Identify which cell holds the provided text, then report its [x, y] central coordinate. 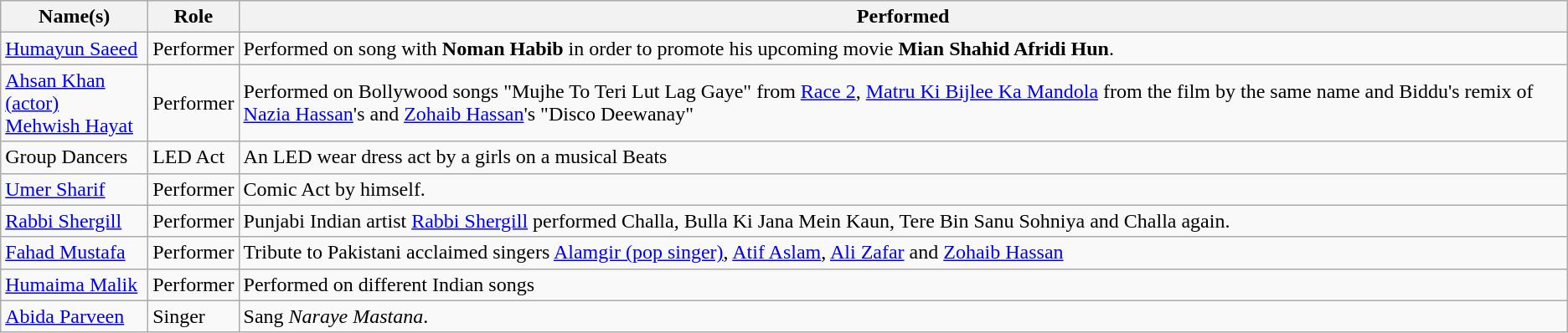
Abida Parveen [75, 316]
Performed on song with Noman Habib in order to promote his upcoming movie Mian Shahid Afridi Hun. [903, 49]
Performed [903, 17]
Punjabi Indian artist Rabbi Shergill performed Challa, Bulla Ki Jana Mein Kaun, Tere Bin Sanu Sohniya and Challa again. [903, 221]
LED Act [193, 157]
Humayun Saeed [75, 49]
Name(s) [75, 17]
An LED wear dress act by a girls on a musical Beats [903, 157]
Group Dancers [75, 157]
Tribute to Pakistani acclaimed singers Alamgir (pop singer), Atif Aslam, Ali Zafar and Zohaib Hassan [903, 253]
Humaima Malik [75, 284]
Umer Sharif [75, 189]
Performed on different Indian songs [903, 284]
Comic Act by himself. [903, 189]
Singer [193, 316]
Role [193, 17]
Rabbi Shergill [75, 221]
Ahsan Khan (actor) Mehwish Hayat [75, 103]
Fahad Mustafa [75, 253]
Sang Naraye Mastana. [903, 316]
